Pinpoint the cell where the given text exists, returning its [X, Y] midpoint coordinate. 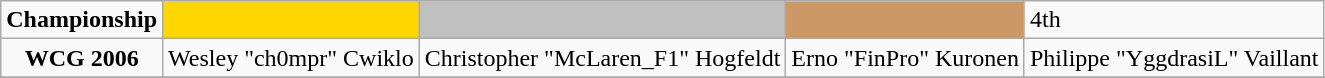
Championship [82, 20]
Philippe "YggdrasiL" Vaillant [1174, 58]
Wesley "ch0mpr" Cwiklo [292, 58]
WCG 2006 [82, 58]
Erno "FinPro" Kuronen [906, 58]
4th [1174, 20]
Christopher "McLaren_F1" Hogfeldt [602, 58]
